Provide the (x, y) coordinate of the cell's center where the given text is located.  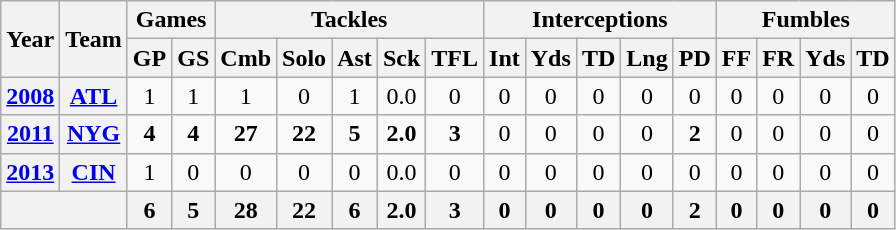
Games (170, 20)
Fumbles (806, 20)
2008 (30, 96)
Tackles (350, 20)
Sck (401, 58)
Solo (304, 58)
Team (94, 39)
2011 (30, 134)
2013 (30, 172)
GS (194, 58)
Year (30, 39)
FR (778, 58)
CIN (94, 172)
Lng (647, 58)
Int (505, 58)
GP (149, 58)
PD (694, 58)
NYG (94, 134)
Interceptions (600, 20)
FF (736, 58)
Ast (355, 58)
28 (246, 210)
Cmb (246, 58)
ATL (94, 96)
TFL (455, 58)
27 (246, 134)
